Scan for the cell matching the given text and deliver its (x, y) coordinate at center. 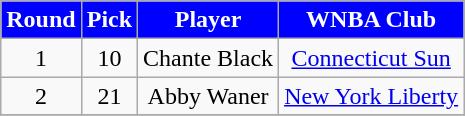
21 (109, 96)
Player (208, 20)
Connecticut Sun (372, 58)
Abby Waner (208, 96)
Pick (109, 20)
2 (41, 96)
10 (109, 58)
Chante Black (208, 58)
New York Liberty (372, 96)
1 (41, 58)
Round (41, 20)
WNBA Club (372, 20)
